Pinpoint the cell where the given text exists, returning its [X, Y] midpoint coordinate. 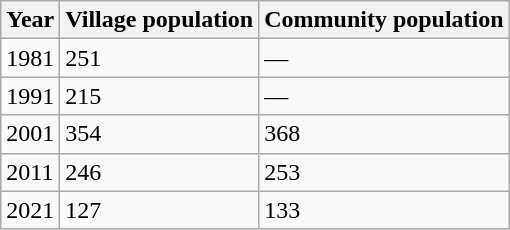
Year [30, 20]
2001 [30, 134]
368 [384, 134]
1991 [30, 96]
127 [160, 210]
2011 [30, 172]
133 [384, 210]
Community population [384, 20]
1981 [30, 58]
253 [384, 172]
Village population [160, 20]
215 [160, 96]
251 [160, 58]
354 [160, 134]
2021 [30, 210]
246 [160, 172]
